Scan for the cell matching the given text and deliver its [X, Y] coordinate at center. 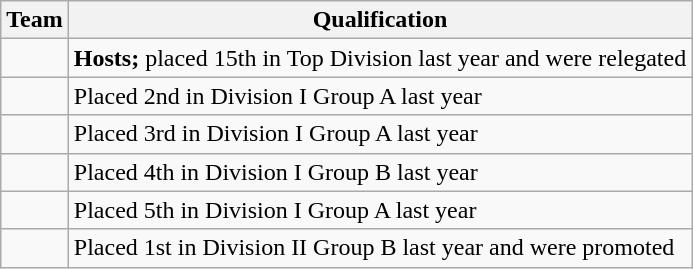
Placed 1st in Division II Group B last year and were promoted [380, 248]
Placed 4th in Division I Group B last year [380, 172]
Hosts; placed 15th in Top Division last year and were relegated [380, 58]
Placed 5th in Division I Group A last year [380, 210]
Placed 2nd in Division I Group A last year [380, 96]
Team [35, 20]
Qualification [380, 20]
Placed 3rd in Division I Group A last year [380, 134]
